Search for the cell housing the specified text and yield its (X, Y) center coordinate. 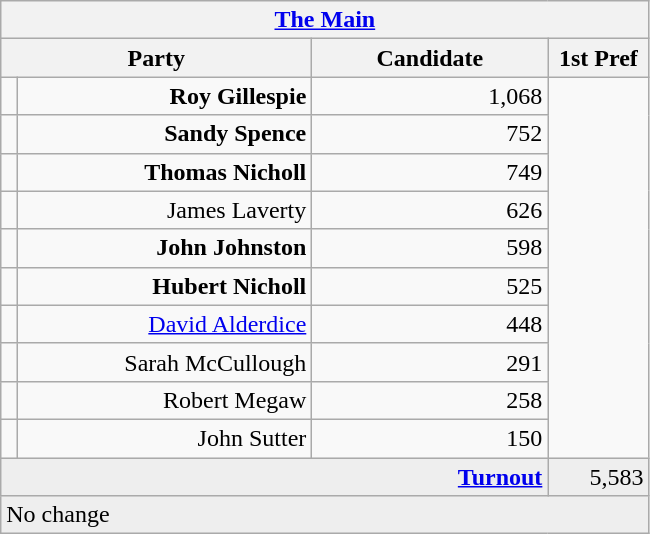
The Main (325, 20)
Hubert Nicholl (165, 286)
752 (430, 134)
5,583 (598, 477)
448 (430, 324)
258 (430, 400)
749 (430, 172)
598 (430, 248)
626 (430, 210)
150 (430, 438)
1st Pref (598, 58)
Sandy Spence (165, 134)
David Alderdice (165, 324)
Turnout (274, 477)
Sarah McCullough (165, 362)
John Johnston (165, 248)
John Sutter (165, 438)
James Laverty (165, 210)
Candidate (430, 58)
1,068 (430, 96)
Roy Gillespie (165, 96)
Party (156, 58)
Thomas Nicholl (165, 172)
525 (430, 286)
No change (325, 515)
291 (430, 362)
Robert Megaw (165, 400)
